Provide the (X, Y) coordinate of the cell's center where the given text is located.  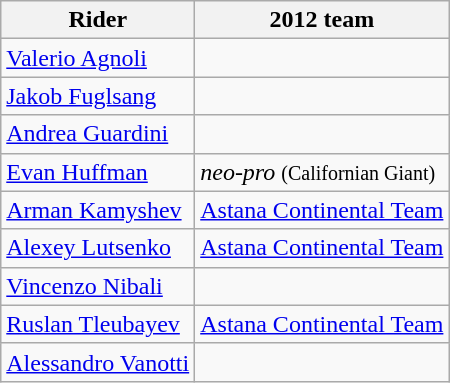
Alexey Lutsenko (98, 248)
neo-pro (Californian Giant) (322, 172)
2012 team (322, 20)
Vincenzo Nibali (98, 286)
Arman Kamyshev (98, 210)
Valerio Agnoli (98, 58)
Evan Huffman (98, 172)
Rider (98, 20)
Alessandro Vanotti (98, 362)
Ruslan Tleubayev (98, 324)
Jakob Fuglsang (98, 96)
Andrea Guardini (98, 134)
